Determine the [x, y] coordinate at the center of the cell enclosing the given text.  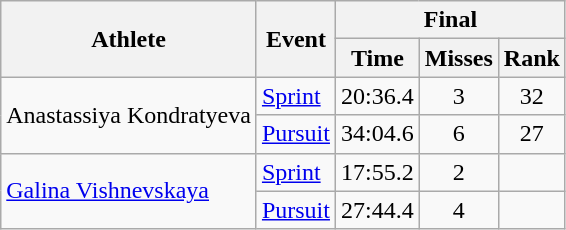
Final [450, 20]
20:36.4 [377, 96]
32 [532, 96]
27:44.4 [377, 210]
6 [458, 134]
27 [532, 134]
2 [458, 172]
Time [377, 58]
Anastassiya Kondratyeva [129, 115]
17:55.2 [377, 172]
Galina Vishnevskaya [129, 191]
Event [296, 39]
Athlete [129, 39]
Rank [532, 58]
34:04.6 [377, 134]
4 [458, 210]
3 [458, 96]
Misses [458, 58]
